Locate the cell with the specified text and output its [X, Y] center coordinate. 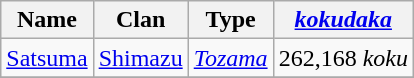
Type [230, 20]
kokudaka [343, 20]
Clan [140, 20]
262,168 koku [343, 58]
Tozama [230, 58]
Satsuma [47, 58]
Name [47, 20]
Shimazu [140, 58]
